Return the (x, y) coordinate for the center point of the cell that contains the specified text.  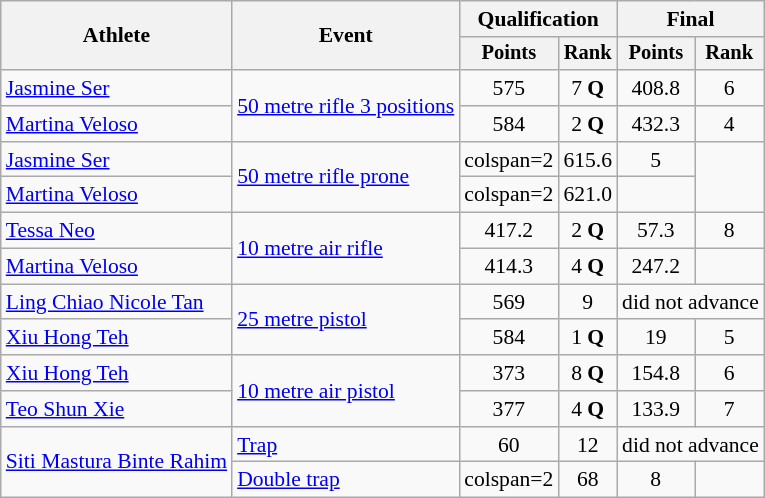
1 Q (588, 338)
19 (656, 338)
4 (730, 124)
154.8 (656, 373)
417.2 (508, 231)
377 (508, 409)
68 (588, 480)
621.0 (588, 195)
25 metre pistol (346, 320)
7 Q (588, 88)
575 (508, 88)
50 metre rifle prone (346, 178)
Tessa Neo (116, 231)
247.2 (656, 267)
408.8 (656, 88)
8 Q (588, 373)
12 (588, 445)
432.3 (656, 124)
Event (346, 36)
Final (690, 19)
Ling Chiao Nicole Tan (116, 302)
57.3 (656, 231)
10 metre air rifle (346, 248)
60 (508, 445)
50 metre rifle 3 positions (346, 106)
9 (588, 302)
Double trap (346, 480)
373 (508, 373)
Trap (346, 445)
10 metre air pistol (346, 390)
Siti Mastura Binte Rahim (116, 462)
7 (730, 409)
414.3 (508, 267)
Athlete (116, 36)
615.6 (588, 160)
133.9 (656, 409)
Qualification (538, 19)
Teo Shun Xie (116, 409)
569 (508, 302)
